Scan for the cell matching the given text and deliver its [X, Y] coordinate at center. 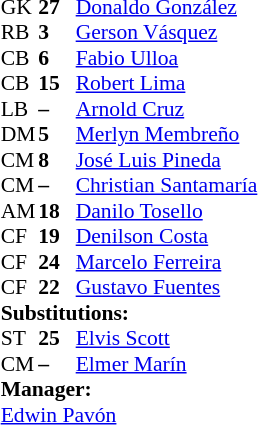
Manager: [130, 389]
Marcelo Ferreira [167, 262]
6 [57, 58]
Gustavo Fuentes [167, 287]
5 [57, 135]
Substitutions: [130, 313]
3 [57, 33]
24 [57, 262]
Robert Lima [167, 83]
Fabio Ulloa [167, 58]
Gerson Vásquez [167, 33]
Elvis Scott [167, 339]
Merlyn Membreño [167, 135]
Danilo Tosello [167, 211]
Christian Santamaría [167, 185]
José Luis Pineda [167, 160]
22 [57, 287]
LB [20, 109]
AM [20, 211]
DM [20, 135]
Arnold Cruz [167, 109]
15 [57, 83]
RB [20, 33]
Elmer Marín [167, 364]
18 [57, 211]
19 [57, 237]
8 [57, 160]
Denilson Costa [167, 237]
25 [57, 339]
ST [20, 339]
